Identify which cell holds the provided text, then report its [X, Y] central coordinate. 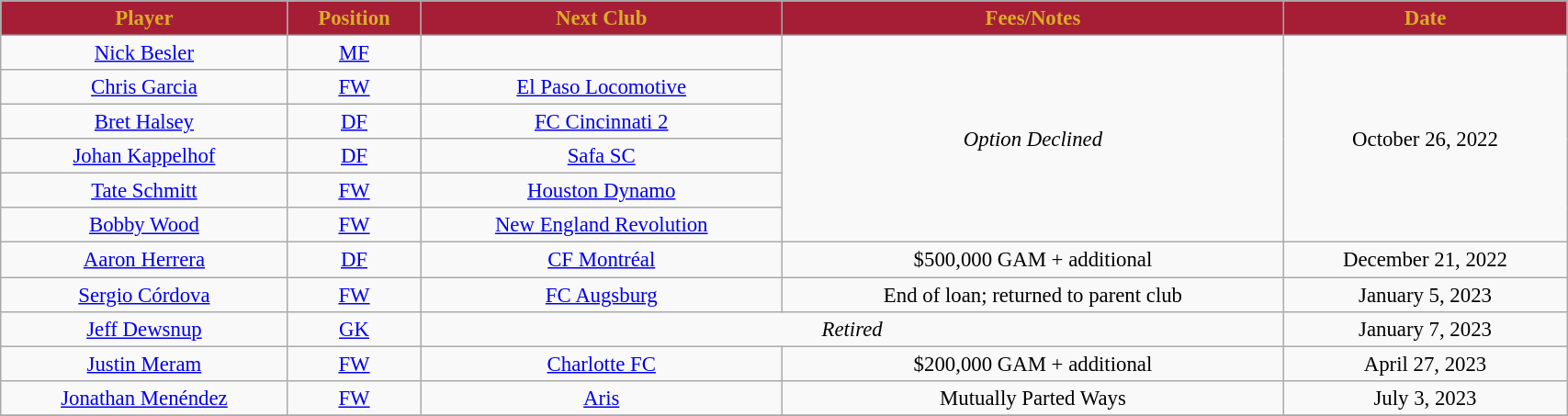
December 21, 2022 [1425, 260]
Option Declined [1033, 140]
Tate Schmitt [144, 191]
July 3, 2023 [1425, 398]
Johan Kappelhof [144, 156]
FC Cincinnati 2 [602, 122]
Safa SC [602, 156]
Position [355, 18]
Sergio Córdova [144, 295]
CF Montréal [602, 260]
Chris Garcia [144, 87]
Charlotte FC [602, 364]
Houston Dynamo [602, 191]
Justin Meram [144, 364]
FC Augsburg [602, 295]
Bret Halsey [144, 122]
End of loan; returned to parent club [1033, 295]
Aris [602, 398]
Jonathan Menéndez [144, 398]
Player [144, 18]
Date [1425, 18]
Jeff Dewsnup [144, 329]
El Paso Locomotive [602, 87]
January 5, 2023 [1425, 295]
January 7, 2023 [1425, 329]
GK [355, 329]
Nick Besler [144, 53]
Next Club [602, 18]
Bobby Wood [144, 225]
April 27, 2023 [1425, 364]
Fees/Notes [1033, 18]
$500,000 GAM + additional [1033, 260]
Aaron Herrera [144, 260]
October 26, 2022 [1425, 140]
Retired [852, 329]
MF [355, 53]
$200,000 GAM + additional [1033, 364]
New England Revolution [602, 225]
Mutually Parted Ways [1033, 398]
